Output the [X, Y] coordinate of the center of the cell containing the given text.  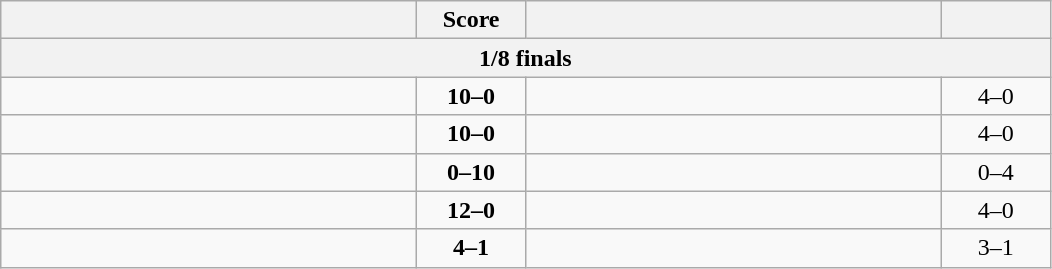
0–10 [472, 172]
Score [472, 20]
4–1 [472, 248]
12–0 [472, 210]
1/8 finals [526, 58]
3–1 [996, 248]
0–4 [996, 172]
